Extract the (X, Y) coordinate from the center of the cell holding the provided text.  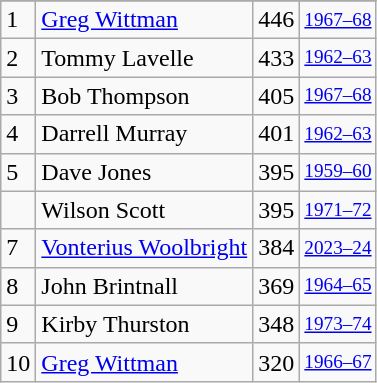
446 (276, 20)
8 (18, 286)
1964–65 (338, 286)
John Brintnall (144, 286)
2 (18, 58)
433 (276, 58)
320 (276, 362)
9 (18, 324)
348 (276, 324)
Bob Thompson (144, 96)
1973–74 (338, 324)
1 (18, 20)
7 (18, 248)
Vonterius Woolbright (144, 248)
1971–72 (338, 210)
Darrell Murray (144, 134)
10 (18, 362)
1959–60 (338, 172)
5 (18, 172)
Wilson Scott (144, 210)
Dave Jones (144, 172)
4 (18, 134)
369 (276, 286)
3 (18, 96)
1966–67 (338, 362)
401 (276, 134)
405 (276, 96)
Tommy Lavelle (144, 58)
384 (276, 248)
Kirby Thurston (144, 324)
2023–24 (338, 248)
